For the text-containing cell, return its midpoint in [x, y] coordinate format. 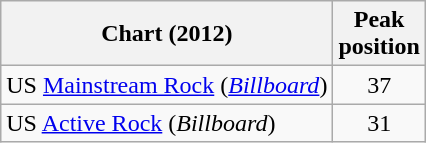
US Active Rock (Billboard) [167, 123]
37 [379, 85]
Chart (2012) [167, 34]
US Mainstream Rock (Billboard) [167, 85]
31 [379, 123]
Peakposition [379, 34]
